Capture the cell that displays the provided text and extract its (X, Y) central coordinate. 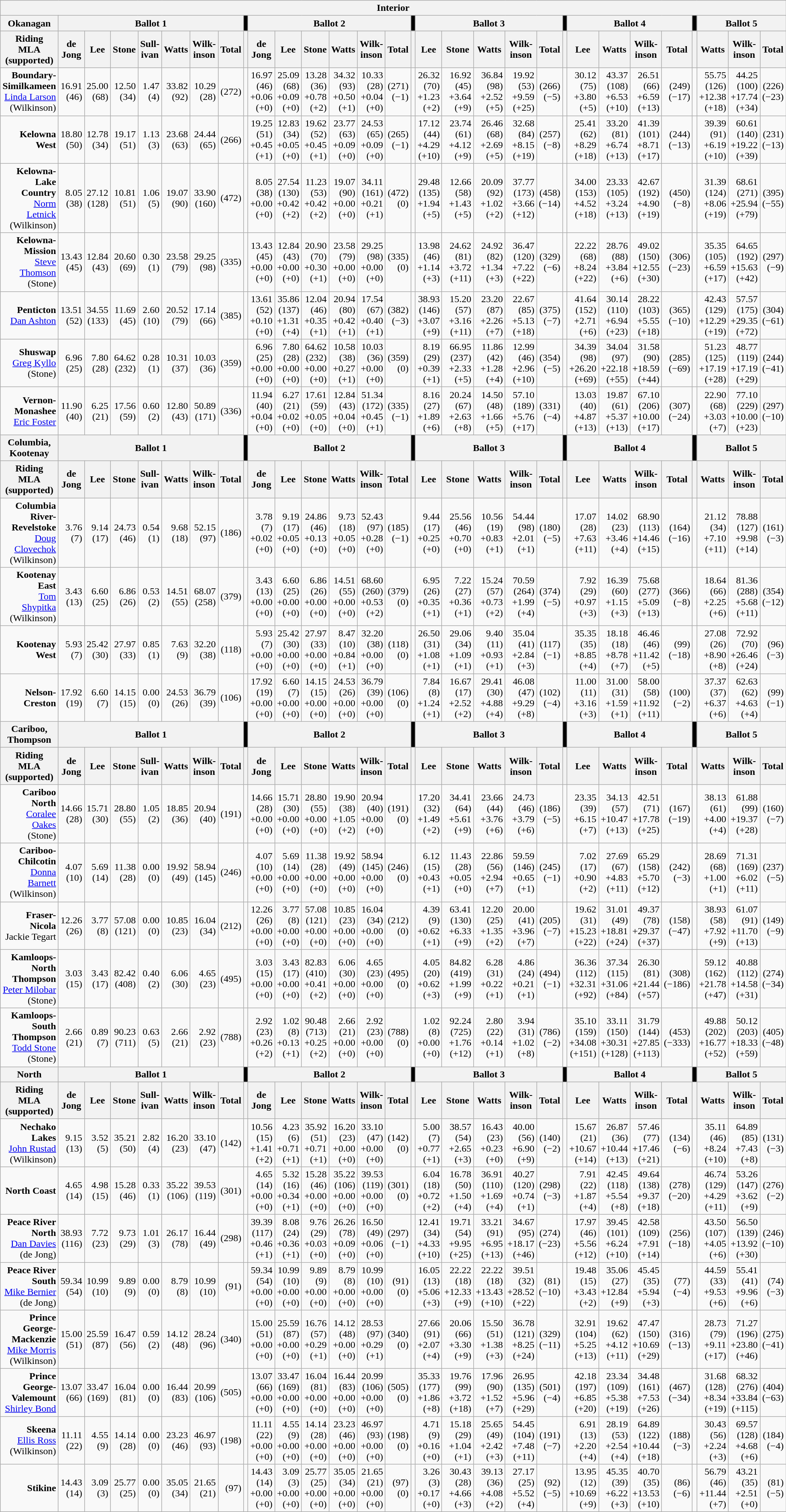
59.59(146)+0.65(+1) (521, 872)
20.00(41)+3.96(+7) (521, 925)
15.00(51) (71, 1339)
41.64(152)+2.71(+6) (583, 315)
11.69(45) (124, 315)
14.12(48) (176, 1339)
8.05(38) (71, 198)
10.03(36) (204, 363)
12.84(43) (97, 262)
(335)(−1) (398, 411)
25.59(87)+0.00(+0) (288, 1339)
28.22(103)+5.55(+18) (646, 315)
(160)(−7) (773, 814)
34.41(64)+5.61(+9) (458, 814)
57.57(175)+29.35(+72) (744, 315)
7.02(17)+0.90(+2) (583, 872)
4.55(9)+0.00(+0) (288, 1441)
(494)(−1) (550, 979)
10.29(28) (204, 91)
9.44(17)+0.25(+0) (429, 532)
(191) (231, 814)
21.12(34)+7.10(+11) (713, 532)
(354)(−12) (773, 597)
North Coast (29, 1190)
Kelowna-Lake CountryNorm Letnick (Wilkinson) (29, 198)
33.90(160) (204, 198)
(298)(−3) (550, 1190)
37.34(115)+31.06(+84) (614, 979)
16.91(46) (71, 91)
(285)(−69) (677, 363)
(359) (231, 363)
34.32(93)+0.50(+1) (343, 91)
29.06(34)+1.09(+1) (458, 650)
22.86(56)+2.94(+7) (490, 872)
22.22(18)+13.43(+10) (490, 1286)
(297)(−10) (773, 411)
38.93(116) (71, 1238)
(329)(−11) (550, 1339)
26.95(135)+5.96(+29) (521, 1392)
39.45(101)+6.24(+10) (614, 1238)
59.12(162)+21.78(+47) (713, 979)
56.50(139)+13.92(+30) (744, 1238)
54.45(104)+7.48(+11) (521, 1441)
39.51(32)+28.52(+22) (521, 1286)
Boundary-SimilkameenLinda Larson (Wilkinson) (29, 91)
(278)(−20) (677, 1190)
27.97(33)+0.00(+0) (315, 650)
12.20(25)+1.35(+2) (490, 925)
9.76(29)+0.03(+0) (315, 1238)
3.09(3)+0.00(+0) (288, 1488)
35.11(46)+8.24(+10) (713, 1143)
26.46(68)+2.69(+5) (490, 140)
17.14(66) (204, 315)
(142) (231, 1143)
57.46(77)+17.46(+21) (646, 1143)
43.37(108)+6.53(+10) (614, 91)
40.27(120)+0.74(+1) (521, 1190)
6.86(26)+0.00(+0) (315, 597)
8.79(8) (176, 1286)
24.92(82)+1.34(+3) (490, 262)
6.27(21)+0.02(+0) (288, 411)
(97)(0) (398, 1488)
12.66(58)+1.43(+5) (458, 198)
34.00(153)+4.52(+18) (583, 198)
69.57(128)+4.68(+6) (744, 1441)
7.72(23) (97, 1238)
18.80(50) (71, 140)
15.71(30) (97, 814)
6.60(25)+0.00(+0) (288, 597)
9.19(17)+0.05(+0) (288, 532)
9.15(13) (71, 1143)
13.61(52)+0.10(+0) (262, 315)
3.43(13) (71, 597)
11.11(22) (71, 1441)
(450)(−8) (677, 198)
42.18(197)+6.85(+20) (583, 1392)
36.79(39) (204, 697)
31.58(90)+18.59(+44) (646, 363)
25.56(46)+0.70(+0) (458, 532)
27.66(91)+2.07(+4) (429, 1339)
8.47(10)+0.84(+1) (343, 650)
0.40(2) (150, 979)
15.20(57)+3.16(+11) (458, 315)
23.66(44)+3.76(+6) (490, 814)
(185)(−1) (398, 532)
24.73(46) (124, 532)
34.48(161)+7.53(+26) (646, 1392)
11.38(28) (124, 872)
(495)(0) (398, 979)
38.93(58)+7.92(+9) (713, 925)
(118)(0) (398, 650)
16.50(49)+0.06(+0) (371, 1238)
11.94(40)+0.04(+0) (262, 411)
(226)(−23) (773, 91)
19.07(90)+0.00(+0) (343, 198)
19.48(15)+3.43(+2) (583, 1286)
1.05(2) (150, 814)
13.07(66)+0.00(+0) (262, 1392)
16.43(23)+0.23(+0) (490, 1143)
9.14(17) (97, 532)
(308)(−186) (677, 979)
55.75(126)+12.38(+18) (713, 91)
(453)(−333) (677, 1037)
Okanagan (29, 23)
23.68(63) (176, 140)
58.94(145) (204, 872)
4.07(10)+0.00(+0) (262, 872)
6.12(15)+0.43(+1) (429, 872)
6.06(30) (176, 979)
(149)(−9) (773, 925)
(86)(−6) (677, 1488)
0.28(1) (150, 363)
3.09(3) (97, 1488)
(164)(−16) (677, 532)
20.99(106)+0.00(+0) (371, 1392)
15.00(51)+0.00(+0) (262, 1339)
35.33(177)+1.86(+8) (429, 1392)
44.25(100)+17.74(+34) (744, 91)
(134)(−6) (677, 1143)
17.97(46)+5.56(+12) (583, 1238)
82.42(408) (124, 979)
9.89(9)+0.00(+0) (315, 1286)
(249)(−17) (677, 91)
57.08(121)+0.00(+0) (315, 925)
33.20(81)+6.74(+13) (614, 140)
81.36(288)+5.68(+11) (744, 597)
16.04(34)+0.00(+0) (371, 925)
66.95(237)+2.33(+5) (458, 363)
67.10(206)+10.00(+17) (646, 411)
Prince George-ValemountShirley Bond (29, 1392)
5.93(7)+0.00(+0) (262, 650)
10.85(23) (176, 925)
15.71(30)+0.00(+0) (288, 814)
14.15(15)+0.00(+0) (315, 697)
35.22(106) (176, 1190)
2.92(23)+0.26(+2) (262, 1037)
42.58(109)+7.91(+14) (646, 1238)
(142)(0) (398, 1143)
64.65(192)+15.63(+42) (744, 262)
23.20(87)+2.26(+7) (490, 315)
(304)(−61) (773, 315)
14.43(14)+0.00(+0) (262, 1488)
3.52(5) (97, 1143)
(257)(−8) (550, 140)
8.05(38)+0.00(+0) (262, 198)
7.84(8)+1.24(+1) (429, 697)
Columbia, Kootenay (29, 448)
6.60(7)+0.00(+0) (288, 697)
19.62(31)+15.23(+22) (583, 925)
32.68(84)+8.15(+19) (521, 140)
12.80(43) (176, 411)
10.03(36)+0.00(+0) (371, 363)
46.97(93) (204, 1441)
12.04(46)+0.35(+1) (315, 315)
Vernon-MonasheeEric Foster (29, 411)
68.61(271)+25.94(+79) (744, 198)
(118) (231, 650)
11.38(28)+0.00(+0) (315, 872)
(395)(−55) (773, 198)
25.09(68)+0.09(+0) (288, 91)
(495) (231, 979)
27.17(25)+5.52(+4) (521, 1488)
90.48(713)+0.25(+2) (315, 1037)
3.43(13)+0.00(+0) (262, 597)
24.53(26) (176, 697)
(501)(−4) (550, 1392)
20.24(67)+2.63(+8) (458, 411)
(297)(−1) (398, 1238)
Kamloops-North ThompsonPeter Milobar (Stone) (29, 979)
32.20(38) (204, 650)
23.34(109)+5.38(+19) (614, 1392)
29.25(98)+0.00(+0) (371, 262)
2.92(23)+0.00(+0) (371, 1037)
42.43(129)+12.29(+19) (713, 315)
(186) (231, 532)
33.10(47) (204, 1143)
72.92(70)+26.46(+24) (744, 650)
(275)(−41) (773, 1339)
27.08(26)+8.90(+8) (713, 650)
46.46(46)+11.42(+5) (646, 650)
17.54(67)+0.40(+1) (371, 315)
13.03(40)+4.87(+13) (583, 411)
SkeenaEllis Ross (Wilkinson) (29, 1441)
14.66(28)+0.00(+0) (262, 814)
12.84(43)+0.00(+0) (288, 262)
71.27(196)+23.80(+46) (744, 1339)
50.89(171) (204, 411)
47.47(150)+10.69(+29) (646, 1339)
25.77(25) (124, 1488)
(467)(−34) (677, 1392)
(472) (231, 198)
9.73(29) (124, 1238)
0.89(7) (97, 1037)
19.07(90) (176, 198)
48.77(119)+17.19(+29) (744, 363)
(301) (231, 1190)
26.17(78) (176, 1238)
13.43(45) (71, 262)
3.26(3)+0.17(+0) (429, 1488)
25.00(68) (97, 91)
(246) (231, 872)
22.67(85)+5.13(+18) (521, 315)
(340)(0) (398, 1339)
14.43(14) (71, 1488)
49.64(138)+9.37(+18) (646, 1190)
(301)(0) (398, 1190)
4.98(15) (97, 1190)
13.98(46)+1.14(+3) (429, 262)
60.61(140)+19.22(+39) (744, 140)
28.53(97)+0.29(+1) (371, 1339)
13.07(66) (71, 1392)
35.05(34)+0.00(+0) (343, 1488)
24.53(26)+0.00(+0) (343, 697)
11.90(40) (71, 411)
Kelowna West (29, 140)
36.91(110)+1.69(+4) (490, 1190)
4.86(24)+0.21(+1) (521, 979)
46.74(129)+4.29(+11) (713, 1190)
15.50(51)+1.38(+3) (490, 1339)
33.10(47)+0.00(+0) (371, 1143)
24.53(65)+0.09(+0) (371, 140)
6.96(25) (71, 363)
16.44(83)+0.00(+0) (343, 1392)
7.22(27)+0.36(+1) (458, 597)
58.94(145)+0.00(+0) (371, 872)
35.92(51)+0.71(+1) (315, 1143)
Cariboo-ChilcotinDonna Barnett (Wilkinson) (29, 872)
49.02(150)+12.55(+30) (646, 262)
Peace River SouthMike Bernier (de Jong) (29, 1286)
(244)(−41) (773, 363)
(329)(−6) (550, 262)
78.88(127)+9.98(+14) (744, 532)
(191)(−7) (550, 1441)
31.01(49)+18.81(+24) (614, 925)
64.89(122)+10.44(+18) (646, 1441)
(788) (231, 1037)
23.23(46)+0.00(+0) (343, 1441)
41.39(101)+8.71(+17) (646, 140)
13.43(45)+0.00(+0) (262, 262)
(81)(−10) (550, 1286)
36.36(112)+32.31(+92) (583, 979)
(472)(0) (398, 198)
(140)(−2) (550, 1143)
8.16(27)+1.89(+6) (429, 411)
Fraser-NicolaJackie Tegart (29, 925)
19.90(38)+1.05(+2) (343, 814)
68.32(276)+33.84(+115) (744, 1392)
9.73(18)+0.05(+0) (343, 532)
42.45(118)+5.54(+8) (614, 1190)
(158)(−47) (677, 925)
34.39(98)+26.20(+69) (583, 363)
(205)(−7) (550, 925)
57.10(189)+5.76(+17) (521, 411)
32.91(104)+5.25(+13) (583, 1339)
33.47(169)+0.00(+0) (288, 1392)
0.85(1) (150, 650)
16.39(60)+1.15(+3) (614, 597)
4.07(10) (71, 872)
61.07(91)+11.70(+13) (744, 925)
(237)(−5) (773, 872)
(379) (231, 597)
61.88(99)+19.37(+28) (744, 814)
20.99(106) (204, 1392)
(184)(−4) (773, 1441)
1.47(4) (150, 91)
6.25(21) (97, 411)
(276)(−2) (773, 1190)
16.20(23)+0.00(+0) (343, 1143)
4.65(14) (71, 1190)
26.51(66)+6.59(+13) (646, 91)
(298) (231, 1238)
14.12(48)+0.00(+0) (343, 1339)
75.68(277)+5.09(+13) (646, 597)
28.80(55) (124, 814)
(188)(−3) (677, 1441)
6.95(26)+0.35(+1) (429, 597)
10.31(37) (176, 363)
12.41(34)+4.33(+10) (429, 1238)
(365)(−10) (677, 315)
7.63(9) (176, 650)
Kamloops-South ThompsonTodd Stone (Stone) (29, 1037)
(102)(−4) (550, 697)
10.85(23)+0.00(+0) (343, 925)
42.67(192)+4.90(+19) (646, 198)
3.03(15) (71, 979)
1.06(5) (150, 198)
12.83(34)+0.05(+0) (288, 140)
59.34(54) (71, 1286)
16.97(46)+0.06(+0) (262, 91)
(191)(0) (398, 814)
(354)(−5) (550, 363)
6.28(31)+0.22(+1) (490, 979)
(245)(−1) (550, 872)
8.19(29)+0.39(+1) (429, 363)
20.09(92)+1.02(+2) (490, 198)
9.40(11)+0.93(+1) (490, 650)
49.88(202)+16.77(+52) (713, 1037)
10.56(15)+1.41(+2) (262, 1143)
28.69(68)+1.00(+1) (713, 872)
25.77(25)+0.00(+0) (315, 1488)
(231)(−13) (773, 140)
16.76(57)+0.29(+1) (315, 1339)
39.39(117)+0.46(+1) (262, 1238)
(246)(−10) (773, 1238)
(786)(−2) (550, 1037)
39.53(119)+0.00(+0) (371, 1190)
10.33(28)+0.04(+0) (371, 91)
20.52(79) (176, 315)
20.94(40) (204, 814)
4.23(6)+0.71(+1) (288, 1143)
(131)(−3) (773, 1143)
46.08(47)+9.29(+8) (521, 697)
39.13(36)+4.08(+2) (490, 1488)
27.69(67)+4.83(+11) (614, 872)
30.43(28)+4.66(+3) (458, 1488)
23.74(61)+4.12(+9) (458, 140)
62.63(62)+4.63(+4) (744, 697)
26.32(70)+1.23(+2) (429, 91)
(117)(−1) (550, 650)
36.84(98)+2.52(+5) (490, 91)
52.15(97) (204, 532)
(74)(−3) (773, 1286)
0.63(5) (150, 1037)
(271)(−1) (398, 91)
17.96(90)+1.52(+7) (490, 1392)
12.50(34) (124, 91)
16.47(56) (124, 1339)
(366)(−8) (677, 597)
16.44(49) (204, 1238)
33.82(92) (176, 91)
37.37(37)+6.37(+6) (713, 697)
Kootenay West (29, 650)
29.25(98) (204, 262)
30.43(56)+2.24(+3) (713, 1441)
35.06(27)+12.84(+9) (614, 1286)
25.41(62)+8.29(+18) (583, 140)
20.90(70)+0.30(+1) (315, 262)
(100)(−2) (677, 697)
(106) (231, 697)
2.66(21)+0.00(+0) (343, 1037)
64.62(232) (124, 363)
12.84(43)+0.04(+0) (343, 411)
36.78(121)+8.25(+24) (521, 1339)
70.59(264)+1.99(+4) (521, 597)
7.92(29)+0.97(+3) (583, 597)
18.18(18)+8.78(+7) (614, 650)
6.91(13)+2.20(+4) (583, 1441)
4.65(14)+0.00(+0) (262, 1190)
Cariboo, Thompson (29, 734)
52.43(97)+0.28(+0) (371, 532)
46.97(93)+0.00(+0) (371, 1441)
20.06(66)+3.30(+9) (458, 1339)
12.99(46)+2.96(+10) (521, 363)
0.53(2) (150, 597)
(91)(0) (398, 1286)
38.13(61)+4.00(+4) (713, 814)
16.04(34) (204, 925)
Nechako LakesJohn Rustad (Wilkinson) (29, 1143)
34.04(97)+22.18(+55) (614, 363)
14.50(48)+1.66(+5) (490, 411)
16.20(23) (176, 1143)
ShuswapGreg Kyllo (Stone) (29, 363)
21.65(21) (204, 1488)
43.50(107)+4.05(+6) (713, 1238)
10.58(38)+0.27(+1) (343, 363)
55.41(41)+9.96(+6) (744, 1286)
19.92(49)+0.00(+0) (343, 872)
6.06(30)+0.00(+0) (343, 979)
4.05(20)+0.62(+3) (429, 979)
4.39(9)+0.62(+1) (429, 925)
84.82(419)+1.99(+9) (458, 979)
35.35(105)+6.59(+17) (713, 262)
16.92(45)+3.64(+9) (458, 91)
65.29(158)+5.70(+12) (646, 872)
(331)(−4) (550, 411)
49.37(78)+29.37(+37) (646, 925)
71.31(169)+6.02(+11) (744, 872)
5.69(14)+0.00(+0) (288, 872)
(505) (231, 1392)
(180)(−5) (550, 532)
35.04(41)+2.84(+3) (521, 650)
35.22(106)+0.00(+0) (343, 1190)
11.11(22)+0.00(+0) (262, 1441)
50.12(203)+18.33(+59) (744, 1037)
40.00(56)+6.90(+9) (521, 1143)
31.79(144)+27.85(+113) (646, 1037)
54.44(98)+2.01(+1) (521, 532)
23.23(46) (176, 1441)
(359)(0) (398, 363)
Columbia River-RevelstokeDoug Clovechok (Wilkinson) (29, 532)
23.58(79) (176, 262)
36.47(120)+7.22(+22) (521, 262)
12.26(26)+0.00(+0) (262, 925)
16.44(83) (176, 1392)
22.22(68)+8.24(+22) (583, 262)
30.12(75)+3.80(+5) (583, 91)
24.86(46)+0.13(+0) (315, 532)
37.77(173)+3.66(+12) (521, 198)
16.78(50)+1.50(+4) (458, 1190)
13.95(12)+10.69(+9) (583, 1488)
27.12(128) (97, 198)
17.92(19) (71, 697)
16.04(81)+0.00(+0) (315, 1392)
19.62(52)+0.45(+1) (315, 140)
22.22(18)+12.33(+9) (458, 1286)
29.41(30)+4.88(+4) (490, 697)
24.62(81)+3.72(+11) (458, 262)
28.80(55)+0.00(+0) (315, 814)
7.91(22)+1.87(+4) (583, 1190)
20.94(80)+0.42(+1) (343, 315)
9.89(9) (124, 1286)
23.33(105)+3.24(+13) (614, 198)
8.08(24)+0.36(+1) (288, 1238)
28.19(53)+2.54(+4) (614, 1441)
31.68(128)+8.34(+19) (713, 1392)
40.88(112)+14.58(+31) (744, 979)
4.55(9) (97, 1441)
25.59(87) (97, 1339)
11.43(28)+0.05(+0) (458, 872)
17.20(32)+1.49(+2) (429, 814)
Prince George-MackenzieMike Morris (Wilkinson) (29, 1339)
16.67(17)+2.52(+2) (458, 697)
19.76(99)+3.72(+18) (458, 1392)
14.14(28) (124, 1441)
19.62(62)+4.12(+11) (614, 1339)
38.57(54)+2.65(+3) (458, 1143)
Stikine (29, 1488)
12.26(26) (71, 925)
22.90(68)+3.03(+7) (713, 411)
(297)(−9) (773, 262)
(106)(0) (398, 697)
34.13(57)+10.47(+13) (614, 814)
27.54(130)+0.42(+2) (288, 198)
(405)(−48) (773, 1037)
9.68(18) (176, 532)
34.55(133) (97, 315)
5.93(7) (71, 650)
43.21(35)+2.51(+0) (744, 1488)
1.01(3) (150, 1238)
19.25(51)+0.45(+1) (262, 140)
64.89(85)+7.43(+8) (744, 1143)
5.00(7)+0.77(+1) (429, 1143)
(212)(0) (398, 925)
2.80(22)+0.14(+1) (490, 1037)
3.77(8)+0.00(+0) (288, 925)
17.61(59)+0.05(+0) (315, 411)
59.34(54)+0.00(+0) (262, 1286)
(335) (231, 262)
30.14(110)+6.94(+23) (614, 315)
0.30(1) (150, 262)
14.66(28) (71, 814)
0.60(2) (150, 411)
57.08(121) (124, 925)
68.90(113)+14.46(+15) (646, 532)
(91) (231, 1286)
33.21(91)+6.95(+13) (490, 1238)
82.83(410)+0.41(+2) (315, 979)
63.41(130)+6.33(+9) (458, 925)
16.05(13)+5.06(+3) (429, 1286)
23.58(79)+0.00(+0) (343, 262)
40.70(35)+13.53(+10) (646, 1488)
14.02(23)+3.46(+4) (614, 532)
1.02(8)+0.00(+0) (429, 1037)
68.60(260)+0.53(+2) (371, 597)
6.60(7) (97, 697)
15.18(29)+1.04(+1) (458, 1441)
14.14(28)+0.00(+0) (315, 1441)
26.50(31)+1.08(+1) (429, 650)
10.56(19)+0.83(+1) (490, 532)
2.60(10) (150, 315)
15.67(21)+10.67(+14) (583, 1143)
5.32(16)+0.34(+1) (288, 1190)
8.79(8)+0.00(+0) (343, 1286)
(99)(−18) (677, 650)
(266)(−5) (550, 91)
(788)(0) (398, 1037)
24.73(46)+3.79(+6) (521, 814)
19.92(49) (176, 872)
(244)(−13) (677, 140)
3.94(31)+1.02(+8) (521, 1037)
35.05(34) (176, 1488)
23.77(63)+0.09(+0) (343, 140)
(340) (231, 1339)
14.51(55) (176, 597)
(167)(−19) (677, 814)
13.28(36)+0.78(+2) (315, 91)
(97) (231, 1488)
90.23(711) (124, 1037)
27.97(33) (124, 650)
4.65(23) (204, 979)
15.24(57)+0.73(+2) (490, 597)
(375)(−7) (550, 315)
26.26(78)+0.09(+0) (343, 1238)
19.87(61)+5.37(+13) (614, 411)
(404)(−63) (773, 1392)
(382)(−3) (398, 315)
32.20(38)+0.00(+0) (371, 650)
16.04(81) (124, 1392)
33.11(150)+30.31(+128) (614, 1037)
(242)(−3) (677, 872)
6.86(26) (124, 597)
92.24(725)+1.76(+12) (458, 1037)
35.35(35)+8.85(+4) (583, 650)
PentictonDan Ashton (29, 315)
12.78(34) (97, 140)
(272) (231, 91)
20.94(40)+0.00(+0) (371, 814)
34.67(95)+18.17(+46) (521, 1238)
53.26(147)+3.62(+9) (744, 1190)
(212) (231, 925)
6.04(18)+0.72(+2) (429, 1190)
(385) (231, 315)
Nelson-Creston (29, 697)
13.51(52) (71, 315)
(335)(0) (398, 262)
38.93(146)+3.07(+9) (429, 315)
39.53(119) (204, 1190)
26.87(36)+10.44(+13) (614, 1143)
42.51(71)+17.78(+25) (646, 814)
56.79(46)+11.44(+7) (713, 1488)
3.76(7) (71, 532)
(256)(−18) (677, 1238)
(265)(−1) (398, 140)
Kelowna-MissionSteve Thomson (Stone) (29, 262)
14.15(15) (124, 697)
35.86(137)+1.31(+4) (288, 315)
31.00(31)+1.59(+1) (614, 697)
26.30(81)+21.44(+57) (646, 979)
(161)(−3) (773, 532)
35.10(159)+34.08(+151) (583, 1037)
45.35(39)+6.22(+3) (614, 1488)
(274)(−34) (773, 979)
58.00(58)+11.92(+11) (646, 697)
0.33(1) (150, 1190)
(458)(−14) (550, 198)
19.17(51) (124, 140)
3.43(17)+0.00(+0) (288, 979)
(274)(−23) (550, 1238)
51.23(125)+17.19(+28) (713, 363)
28.76(88)+3.84(+6) (614, 262)
19.71(54)+9.95(+25) (458, 1238)
20.60(69) (124, 262)
0.54(1) (150, 532)
(316)(−13) (677, 1339)
17.56(59) (124, 411)
1.13(3) (150, 140)
18.85(36) (176, 814)
(198)(0) (398, 1441)
45.45(35)+5.94(+3) (646, 1286)
15.28(46)+0.00(+0) (315, 1190)
28.24(96) (204, 1339)
19.92(53)+9.59(+25) (521, 91)
Interior (393, 8)
5.69(14) (97, 872)
(92)(−5) (550, 1488)
51.34(172)+0.45(+1) (371, 411)
25.42(30)+0.00(+0) (288, 650)
(379)(0) (398, 597)
17.92(19)+0.00(+0) (262, 697)
6.96(25)+0.00(+0) (262, 363)
68.07(258) (204, 597)
(99)(−1) (773, 697)
29.48(135)+1.94(+5) (429, 198)
77.10(229)+10.00(+23) (744, 411)
1.02(8)+0.13(+1) (288, 1037)
17.12(44)+4.29(+10) (429, 140)
15.28(46) (124, 1190)
17.07(28)+7.63(+11) (583, 532)
2.92(23) (204, 1037)
64.62(232)+0.00(+0) (315, 363)
44.59(33)+9.53(+6) (713, 1286)
7.80(28) (97, 363)
11.86(42)+1.28(+4) (490, 363)
3.78(7)+0.02(+0) (262, 532)
4.65(23)+0.00(+0) (371, 979)
24.44(65) (204, 140)
25.42(30) (97, 650)
(266) (231, 140)
(77)(−4) (677, 1286)
35.21(50) (124, 1143)
7.80(28)+0.00(+0) (288, 363)
(505)(0) (398, 1392)
(374)(−5) (550, 597)
4.71(9)+0.16(+0) (429, 1441)
14.51(55)+0.00(+0) (343, 597)
(186)(−5) (550, 814)
3.77(8) (97, 925)
(336) (231, 411)
21.65(21)+0.00(+0) (371, 1488)
18.64(66)+2.25(+6) (713, 597)
39.39(91)+6.19(+10) (713, 140)
23.35(39)+6.15(+7) (583, 814)
(81)(−5) (773, 1488)
36.79(39)+0.00(+0) (371, 697)
(246)(0) (398, 872)
(306)(−23) (677, 262)
6.60(25) (97, 597)
11.00(11)+3.16(+3) (583, 697)
(96)(−3) (773, 650)
11.23(53)+0.42(+2) (315, 198)
2.82(4) (150, 1143)
Peace River NorthDan Davies (de Jong) (29, 1238)
0.59(2) (150, 1339)
North (29, 1074)
33.47(169) (97, 1392)
3.43(17) (97, 979)
(307)(−24) (677, 411)
28.73(79)+9.11(+17) (713, 1339)
10.81(51) (124, 198)
Kootenay EastTom Shypitka (Wilkinson) (29, 597)
3.03(15)+0.00(+0) (262, 979)
34.11(161)+0.21(+1) (371, 198)
(198) (231, 1441)
Cariboo NorthCoralee Oakes (Stone) (29, 814)
31.39(124)+8.06(+19) (713, 198)
25.65(49)+2.42(+3) (490, 1441)
